Search for the cell housing the specified text and yield its (x, y) center coordinate. 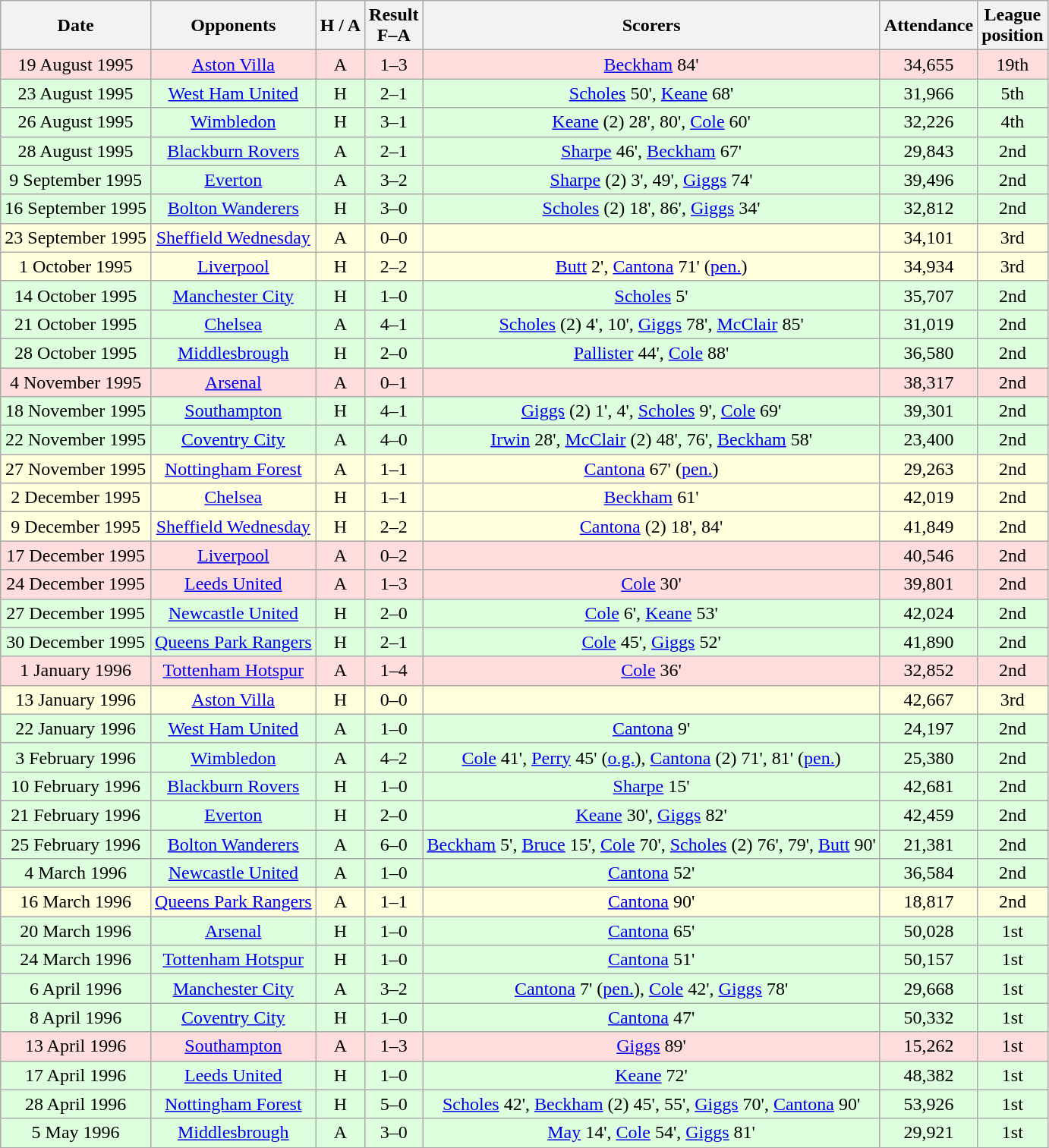
29,921 (928, 1133)
18 November 1995 (76, 411)
Beckham 61' (651, 498)
Scorers (651, 26)
27 November 1995 (76, 469)
31,019 (928, 324)
Cantona 65' (651, 931)
Scholes 50', Keane 68' (651, 93)
Keane 30', Giggs 82' (651, 815)
38,317 (928, 382)
Sharpe (2) 3', 49', Giggs 74' (651, 180)
Beckham 5', Bruce 15', Cole 70', Scholes (2) 76', 79', Butt 90' (651, 844)
27 December 1995 (76, 613)
Leagueposition (1013, 26)
39,301 (928, 411)
Beckham 84' (651, 64)
20 March 1996 (76, 931)
Giggs 89' (651, 1046)
Cantona 9' (651, 728)
3–1 (394, 122)
Scholes (2) 4', 10', Giggs 78', McClair 85' (651, 324)
29,263 (928, 469)
Irwin 28', McClair (2) 48', 76', Beckham 58' (651, 440)
36,580 (928, 353)
35,707 (928, 295)
3 February 1996 (76, 757)
32,852 (928, 671)
16 September 1995 (76, 209)
23 September 1995 (76, 237)
21 February 1996 (76, 815)
19 August 1995 (76, 64)
31,966 (928, 93)
1 January 1996 (76, 671)
18,817 (928, 902)
42,024 (928, 613)
28 April 1996 (76, 1104)
Cantona (2) 18', 84' (651, 527)
41,849 (928, 527)
24 March 1996 (76, 960)
19th (1013, 64)
4–0 (394, 440)
0–1 (394, 382)
39,496 (928, 180)
Scholes 5' (651, 295)
Cantona 90' (651, 902)
34,101 (928, 237)
17 April 1996 (76, 1075)
40,546 (928, 555)
9 September 1995 (76, 180)
39,801 (928, 584)
29,668 (928, 989)
50,332 (928, 1017)
14 October 1995 (76, 295)
Cole 45', Giggs 52' (651, 642)
28 August 1995 (76, 151)
15,262 (928, 1046)
Pallister 44', Cole 88' (651, 353)
42,681 (928, 786)
Attendance (928, 26)
Cole 6', Keane 53' (651, 613)
29,843 (928, 151)
28 October 1995 (76, 353)
Date (76, 26)
50,157 (928, 960)
4th (1013, 122)
Opponents (233, 26)
ResultF–A (394, 26)
Cole 41', Perry 45' (o.g.), Cantona (2) 71', 81' (pen.) (651, 757)
4 November 1995 (76, 382)
0–2 (394, 555)
22 January 1996 (76, 728)
36,584 (928, 873)
16 March 1996 (76, 902)
Giggs (2) 1', 4', Scholes 9', Cole 69' (651, 411)
Keane 72' (651, 1075)
5 May 1996 (76, 1133)
50,028 (928, 931)
25,380 (928, 757)
6 April 1996 (76, 989)
Cantona 47' (651, 1017)
17 December 1995 (76, 555)
5–0 (394, 1104)
Scholes 42', Beckham (2) 45', 55', Giggs 70', Cantona 90' (651, 1104)
42,019 (928, 498)
32,226 (928, 122)
Cantona 67' (pen.) (651, 469)
1–4 (394, 671)
9 December 1995 (76, 527)
24,197 (928, 728)
8 April 1996 (76, 1017)
24 December 1995 (76, 584)
34,934 (928, 266)
4–2 (394, 757)
42,667 (928, 700)
2 December 1995 (76, 498)
Cantona 52' (651, 873)
23,400 (928, 440)
32,812 (928, 209)
30 December 1995 (76, 642)
May 14', Cole 54', Giggs 81' (651, 1133)
25 February 1996 (76, 844)
Scholes (2) 18', 86', Giggs 34' (651, 209)
13 January 1996 (76, 700)
53,926 (928, 1104)
42,459 (928, 815)
26 August 1995 (76, 122)
21 October 1995 (76, 324)
41,890 (928, 642)
Cole 36' (651, 671)
10 February 1996 (76, 786)
Butt 2', Cantona 71' (pen.) (651, 266)
13 April 1996 (76, 1046)
Cantona 7' (pen.), Cole 42', Giggs 78' (651, 989)
H / A (340, 26)
34,655 (928, 64)
48,382 (928, 1075)
21,381 (928, 844)
5th (1013, 93)
23 August 1995 (76, 93)
Cole 30' (651, 584)
Keane (2) 28', 80', Cole 60' (651, 122)
1 October 1995 (76, 266)
6–0 (394, 844)
4 March 1996 (76, 873)
Cantona 51' (651, 960)
Sharpe 46', Beckham 67' (651, 151)
Sharpe 15' (651, 786)
22 November 1995 (76, 440)
